Scan for the cell matching the given text and deliver its (x, y) coordinate at center. 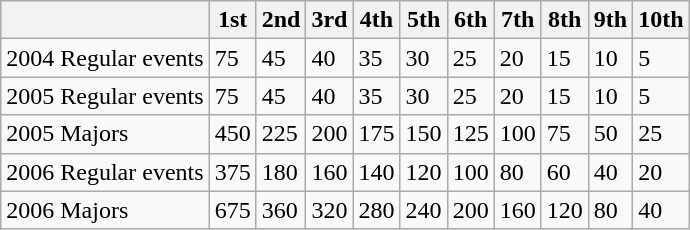
320 (330, 210)
240 (424, 210)
675 (232, 210)
125 (470, 134)
2006 Regular events (105, 172)
4th (376, 20)
10th (661, 20)
175 (376, 134)
360 (281, 210)
375 (232, 172)
2005 Majors (105, 134)
450 (232, 134)
2005 Regular events (105, 96)
2004 Regular events (105, 58)
6th (470, 20)
2006 Majors (105, 210)
9th (610, 20)
2nd (281, 20)
225 (281, 134)
280 (376, 210)
150 (424, 134)
60 (564, 172)
3rd (330, 20)
140 (376, 172)
1st (232, 20)
5th (424, 20)
7th (518, 20)
50 (610, 134)
180 (281, 172)
8th (564, 20)
